From the cell containing the given text, extract its center point as [x, y] coordinate. 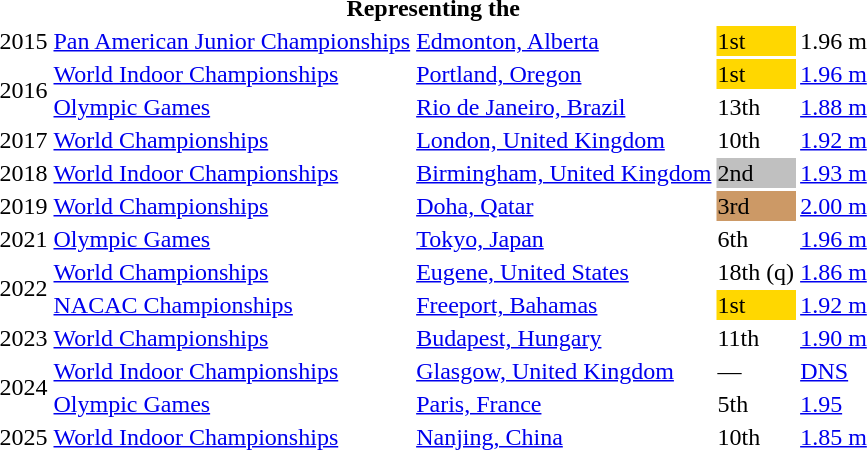
Tokyo, Japan [564, 239]
5th [756, 404]
― [756, 371]
Edmonton, Alberta [564, 41]
Eugene, United States [564, 272]
Birmingham, United Kingdom [564, 173]
Portland, Oregon [564, 74]
Budapest, Hungary [564, 338]
2nd [756, 173]
18th (q) [756, 272]
3rd [756, 206]
13th [756, 107]
London, United Kingdom [564, 140]
6th [756, 239]
11th [756, 338]
Rio de Janeiro, Brazil [564, 107]
Freeport, Bahamas [564, 305]
Glasgow, United Kingdom [564, 371]
Pan American Junior Championships [232, 41]
Doha, Qatar [564, 206]
Paris, France [564, 404]
NACAC Championships [232, 305]
10th [756, 140]
